Return the (x, y) coordinate for the center point of the cell that contains the specified text.  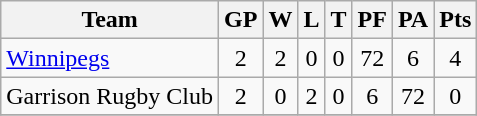
T (338, 20)
PA (412, 20)
4 (456, 58)
PF (372, 20)
W (280, 20)
Team (110, 20)
Winnipegs (110, 58)
Pts (456, 20)
GP (240, 20)
Garrison Rugby Club (110, 96)
L (312, 20)
